Locate the cell with the specified text and output its (X, Y) center coordinate. 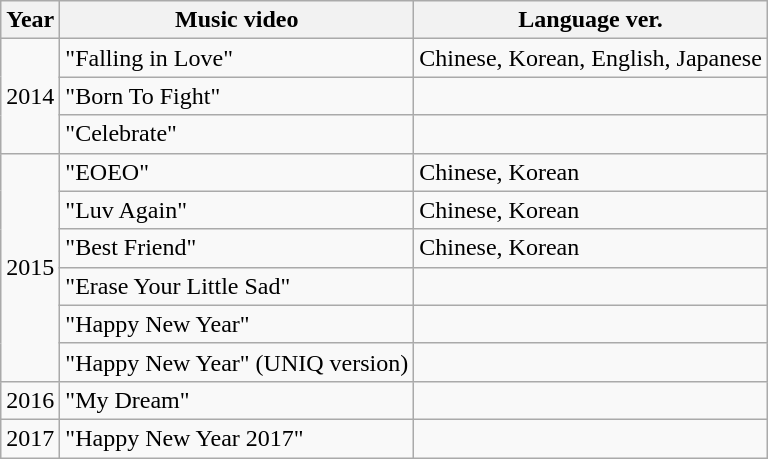
"Falling in Love" (237, 58)
"Luv Again" (237, 210)
"Happy New Year 2017" (237, 438)
2017 (30, 438)
2016 (30, 400)
"Happy New Year" (237, 324)
"My Dream" (237, 400)
Year (30, 20)
"EOEO" (237, 172)
"Celebrate" (237, 134)
"Best Friend" (237, 248)
2014 (30, 96)
2015 (30, 267)
"Erase Your Little Sad" (237, 286)
Language ver. (591, 20)
Chinese, Korean, English, Japanese (591, 58)
"Happy New Year" (UNIQ version) (237, 362)
"Born To Fight" (237, 96)
Music video (237, 20)
